For the text-containing cell, return its midpoint in [X, Y] coordinate format. 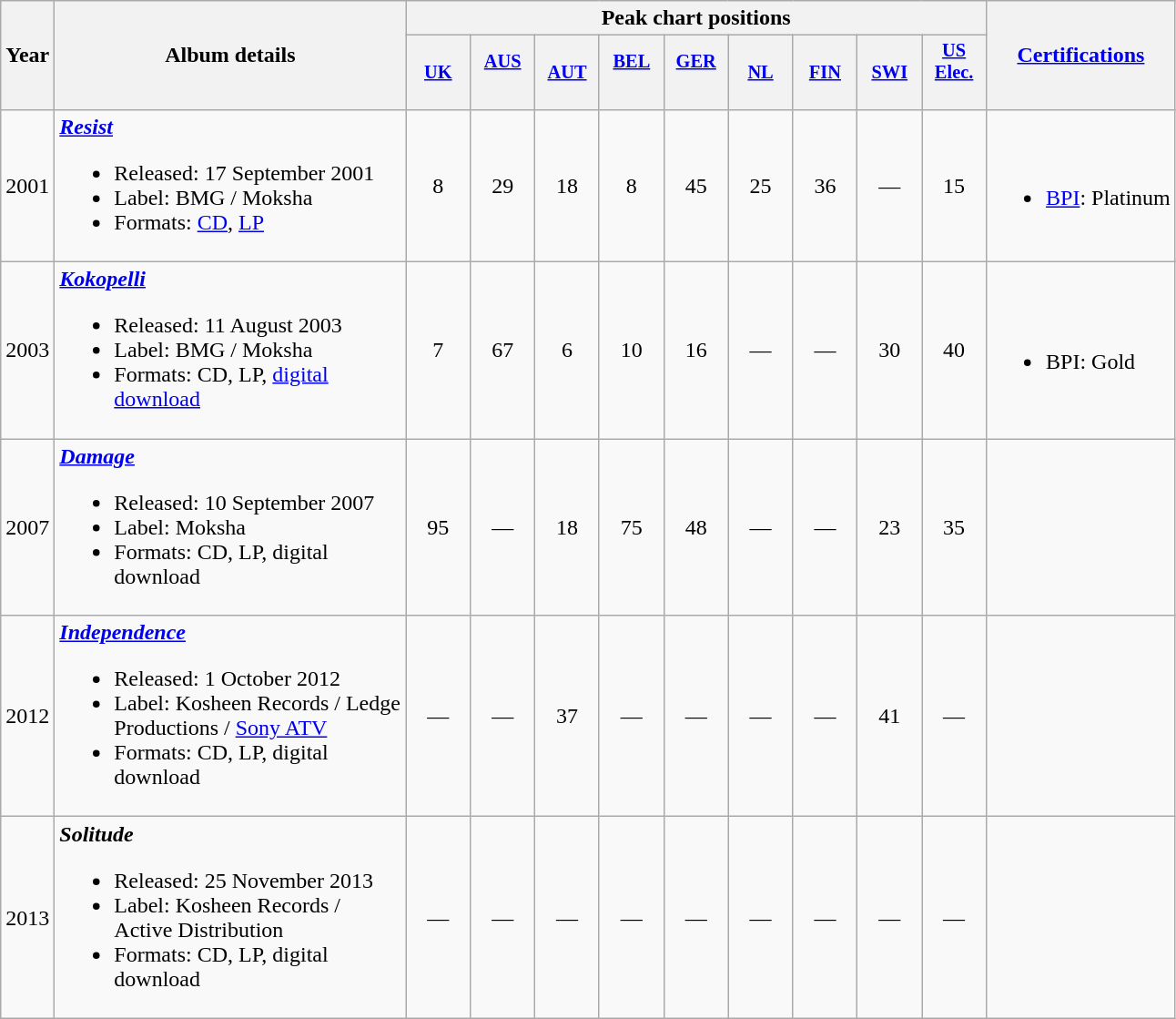
UK [439, 73]
35 [954, 527]
BPI: Gold [1081, 351]
7 [439, 351]
95 [439, 527]
6 [568, 351]
15 [954, 186]
40 [954, 351]
10 [632, 351]
41 [890, 716]
2013 [27, 918]
2001 [27, 186]
29 [502, 186]
Certifications [1081, 56]
NL [761, 73]
67 [502, 351]
FIN [825, 73]
BEL [632, 73]
48 [695, 527]
SWI [890, 73]
Peak chart positions [696, 18]
Year [27, 56]
37 [568, 716]
AUS [502, 73]
AUT [568, 73]
2003 [27, 351]
2007 [27, 527]
2012 [27, 716]
ResistReleased: 17 September 2001Label: BMG / MokshaFormats: CD, LP [230, 186]
DamageReleased: 10 September 2007Label: MokshaFormats: CD, LP, digital download [230, 527]
30 [890, 351]
25 [761, 186]
US Elec. [954, 73]
Album details [230, 56]
16 [695, 351]
75 [632, 527]
GER [695, 73]
SolitudeReleased: 25 November 2013Label: Kosheen Records / Active DistributionFormats: CD, LP, digital download [230, 918]
BPI: Platinum [1081, 186]
45 [695, 186]
36 [825, 186]
KokopelliReleased: 11 August 2003Label: BMG / MokshaFormats: CD, LP, digital download [230, 351]
IndependenceReleased: 1 October 2012Label: Kosheen Records / Ledge Productions / Sony ATVFormats: CD, LP, digital download [230, 716]
23 [890, 527]
